For the text-containing cell, return its midpoint in (x, y) coordinate format. 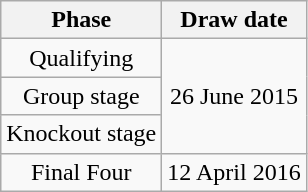
Draw date (234, 20)
12 April 2016 (234, 172)
Phase (82, 20)
Final Four (82, 172)
Knockout stage (82, 134)
26 June 2015 (234, 96)
Qualifying (82, 58)
Group stage (82, 96)
